Provide the (X, Y) coordinate of the cell's center where the given text is located.  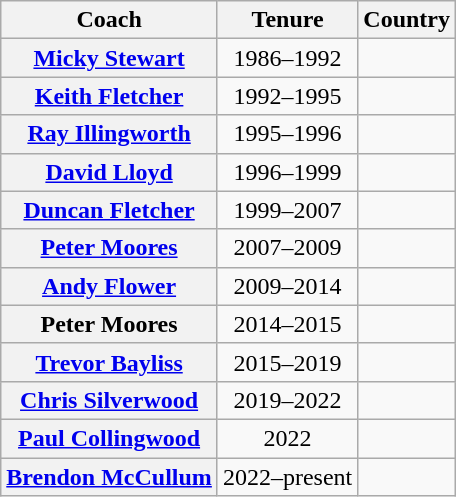
2022–present (287, 477)
2014–2015 (287, 324)
1986–1992 (287, 58)
Coach (110, 20)
Paul Collingwood (110, 438)
1995–1996 (287, 134)
2009–2014 (287, 286)
Chris Silverwood (110, 400)
Brendon McCullum (110, 477)
1992–1995 (287, 96)
Micky Stewart (110, 58)
Country (407, 20)
Trevor Bayliss (110, 362)
Duncan Fletcher (110, 210)
2015–2019 (287, 362)
Andy Flower (110, 286)
2019–2022 (287, 400)
David Lloyd (110, 172)
2022 (287, 438)
Keith Fletcher (110, 96)
2007–2009 (287, 248)
Tenure (287, 20)
1999–2007 (287, 210)
1996–1999 (287, 172)
Ray Illingworth (110, 134)
